Determine the [x, y] coordinate at the center of the cell enclosing the given text.  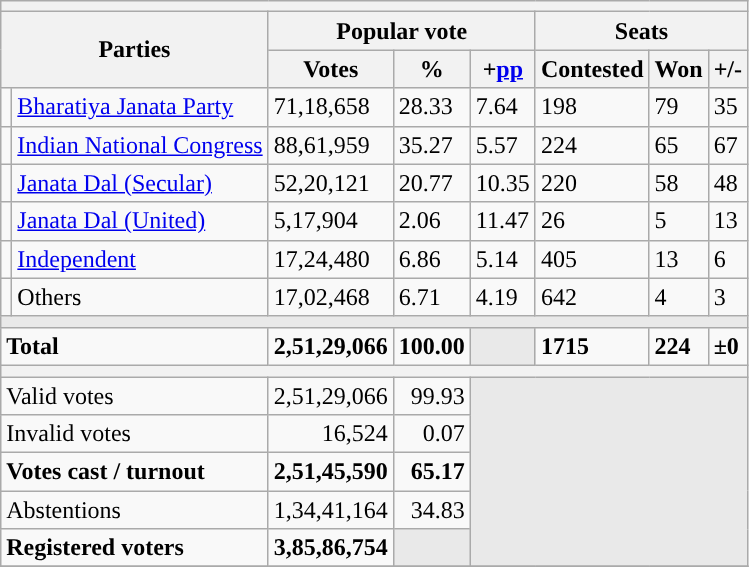
Seats [641, 31]
71,18,658 [330, 107]
35.27 [432, 145]
Popular vote [402, 31]
4.19 [502, 297]
52,20,121 [330, 183]
Votes [330, 69]
35 [728, 107]
Valid votes [134, 395]
Others [140, 297]
Indian National Congress [140, 145]
642 [592, 297]
Invalid votes [134, 434]
Janata Dal (United) [140, 221]
Bharatiya Janata Party [140, 107]
Independent [140, 259]
Janata Dal (Secular) [140, 183]
5.14 [502, 259]
65 [678, 145]
Total [134, 346]
34.83 [432, 510]
26 [592, 221]
Votes cast / turnout [134, 472]
3,85,86,754 [330, 548]
48 [728, 183]
5.57 [502, 145]
0.07 [432, 434]
10.35 [502, 183]
1,34,41,164 [330, 510]
2,51,45,590 [330, 472]
6.86 [432, 259]
6 [728, 259]
79 [678, 107]
28.33 [432, 107]
+pp [502, 69]
198 [592, 107]
+/- [728, 69]
220 [592, 183]
3 [728, 297]
65.17 [432, 472]
Parties [134, 50]
7.64 [502, 107]
Registered voters [134, 548]
99.93 [432, 395]
% [432, 69]
Won [678, 69]
11.47 [502, 221]
20.77 [432, 183]
±0 [728, 346]
5,17,904 [330, 221]
5 [678, 221]
405 [592, 259]
2.06 [432, 221]
88,61,959 [330, 145]
6.71 [432, 297]
17,24,480 [330, 259]
Contested [592, 69]
67 [728, 145]
4 [678, 297]
1715 [592, 346]
16,524 [330, 434]
58 [678, 183]
100.00 [432, 346]
Abstentions [134, 510]
17,02,468 [330, 297]
